Extract the [x, y] coordinate from the center of the cell holding the provided text.  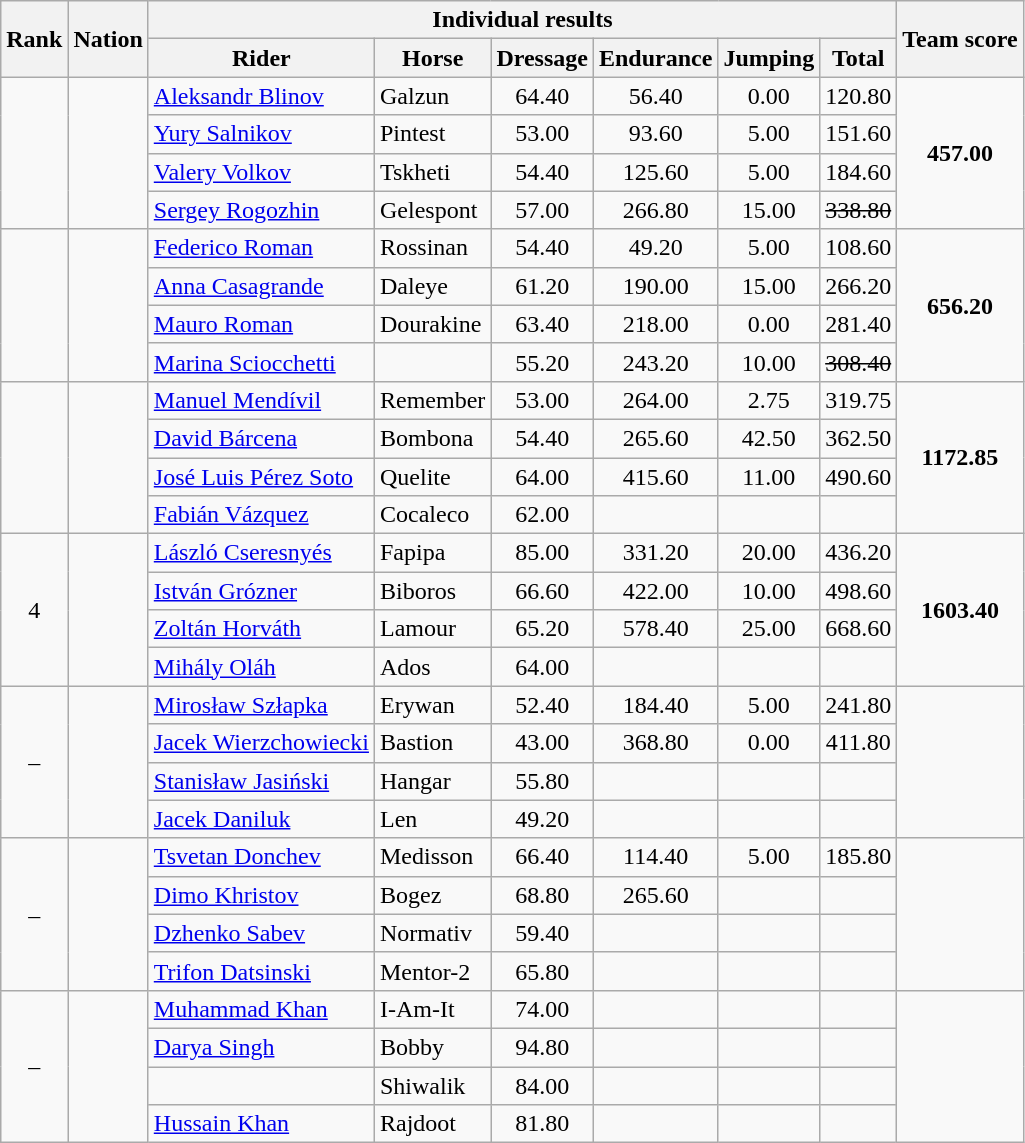
Quelite [432, 477]
Horse [432, 58]
25.00 [769, 629]
362.50 [858, 438]
368.80 [655, 743]
Muhammad Khan [261, 1009]
243.20 [655, 362]
Sergey Rogozhin [261, 210]
István Grózner [261, 591]
55.80 [542, 781]
Mauro Roman [261, 324]
Dimo Khristov [261, 895]
62.00 [542, 515]
411.80 [858, 743]
Remember [432, 400]
84.00 [542, 1085]
20.00 [769, 553]
59.40 [542, 933]
Valery Volkov [261, 172]
93.60 [655, 134]
218.00 [655, 324]
Aleksandr Blinov [261, 96]
108.60 [858, 248]
Nation [108, 39]
66.40 [542, 857]
57.00 [542, 210]
56.40 [655, 96]
Stanisław Jasiński [261, 781]
Rajdoot [432, 1124]
Tsvetan Donchev [261, 857]
422.00 [655, 591]
43.00 [542, 743]
74.00 [542, 1009]
Dourakine [432, 324]
Jacek Wierzchowiecki [261, 743]
Darya Singh [261, 1047]
Shiwalik [432, 1085]
61.20 [542, 286]
Manuel Mendívil [261, 400]
Federico Roman [261, 248]
Marina Sciocchetti [261, 362]
151.60 [858, 134]
55.20 [542, 362]
81.80 [542, 1124]
Fabián Vázquez [261, 515]
11.00 [769, 477]
656.20 [960, 305]
Biboros [432, 591]
65.20 [542, 629]
66.60 [542, 591]
Cocaleco [432, 515]
Ados [432, 667]
Pintest [432, 134]
Galzun [432, 96]
415.60 [655, 477]
Rank [34, 39]
Mihály Oláh [261, 667]
308.40 [858, 362]
1603.40 [960, 610]
Rider [261, 58]
68.80 [542, 895]
Endurance [655, 58]
4 [34, 610]
Jumping [769, 58]
Normativ [432, 933]
65.80 [542, 971]
331.20 [655, 553]
Rossinan [432, 248]
Bogez [432, 895]
Jacek Daniluk [261, 819]
120.80 [858, 96]
Mirosław Szłapka [261, 705]
457.00 [960, 153]
Len [432, 819]
490.60 [858, 477]
281.40 [858, 324]
Individual results [522, 20]
Hangar [432, 781]
Bastion [432, 743]
László Cseresnyés [261, 553]
436.20 [858, 553]
63.40 [542, 324]
I-Am-It [432, 1009]
Yury Salnikov [261, 134]
Gelespont [432, 210]
Bobby [432, 1047]
Lamour [432, 629]
Trifon Datsinski [261, 971]
319.75 [858, 400]
Bombona [432, 438]
Dzhenko Sabev [261, 933]
Erywan [432, 705]
David Bárcena [261, 438]
578.40 [655, 629]
184.60 [858, 172]
241.80 [858, 705]
Anna Casagrande [261, 286]
Hussain Khan [261, 1124]
266.20 [858, 286]
125.60 [655, 172]
Total [858, 58]
Medisson [432, 857]
Team score [960, 39]
185.80 [858, 857]
338.80 [858, 210]
190.00 [655, 286]
52.40 [542, 705]
64.40 [542, 96]
264.00 [655, 400]
1172.85 [960, 457]
José Luis Pérez Soto [261, 477]
Zoltán Horváth [261, 629]
85.00 [542, 553]
Mentor-2 [432, 971]
184.40 [655, 705]
498.60 [858, 591]
Fapipa [432, 553]
42.50 [769, 438]
2.75 [769, 400]
114.40 [655, 857]
94.80 [542, 1047]
266.80 [655, 210]
Tskheti [432, 172]
668.60 [858, 629]
Daleye [432, 286]
Dressage [542, 58]
